Pinpoint the cell where the given text exists, returning its (x, y) midpoint coordinate. 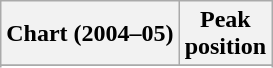
Peak position (225, 34)
Chart (2004–05) (90, 34)
